Scan for the cell matching the given text and deliver its (x, y) coordinate at center. 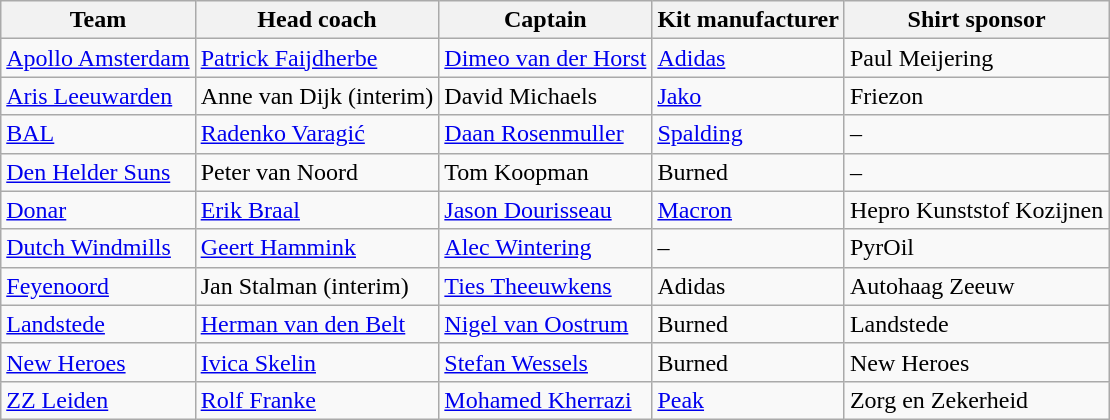
Alec Wintering (546, 248)
Zorg en Zekerheid (976, 400)
Team (98, 20)
Peter van Noord (317, 172)
Jan Stalman (interim) (317, 286)
Donar (98, 210)
David Michaels (546, 96)
Captain (546, 20)
Anne van Dijk (interim) (317, 96)
Head coach (317, 20)
Dutch Windmills (98, 248)
Tom Koopman (546, 172)
Ties Theeuwkens (546, 286)
Kit manufacturer (748, 20)
Herman van den Belt (317, 324)
Aris Leeuwarden (98, 96)
Autohaag Zeeuw (976, 286)
Friezon (976, 96)
Den Helder Suns (98, 172)
Geert Hammink (317, 248)
Shirt sponsor (976, 20)
Hepro Kunststof Kozijnen (976, 210)
Radenko Varagić (317, 134)
Apollo Amsterdam (98, 58)
Mohamed Kherrazi (546, 400)
Jason Dourisseau (546, 210)
BAL (98, 134)
Ivica Skelin (317, 362)
Feyenoord (98, 286)
Erik Braal (317, 210)
Dimeo van der Horst (546, 58)
Peak (748, 400)
Stefan Wessels (546, 362)
Jako (748, 96)
ZZ Leiden (98, 400)
Daan Rosenmuller (546, 134)
Macron (748, 210)
Paul Meijering (976, 58)
Nigel van Oostrum (546, 324)
Spalding (748, 134)
Rolf Franke (317, 400)
Patrick Faijdherbe (317, 58)
PyrOil (976, 248)
